Determine the (X, Y) coordinate at the center of the cell enclosing the given text.  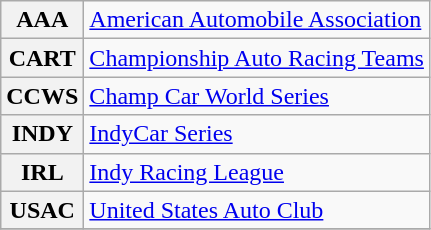
Indy Racing League (257, 172)
INDY (42, 134)
IndyCar Series (257, 134)
USAC (42, 210)
CART (42, 58)
United States Auto Club (257, 210)
IRL (42, 172)
Champ Car World Series (257, 96)
Championship Auto Racing Teams (257, 58)
AAA (42, 20)
CCWS (42, 96)
American Automobile Association (257, 20)
